Search for the cell housing the specified text and yield its (X, Y) center coordinate. 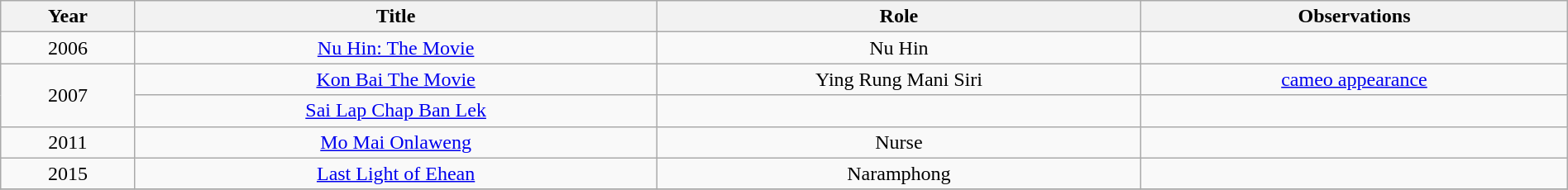
Nu Hin (899, 48)
Sai Lap Chap Ban Lek (395, 111)
Last Light of Ehean (395, 173)
Kon Bai The Movie (395, 79)
Role (899, 17)
Mo Mai Onlaweng (395, 142)
Ying Rung Mani Siri (899, 79)
Naramphong (899, 173)
Title (395, 17)
2011 (68, 142)
cameo appearance (1355, 79)
2015 (68, 173)
2006 (68, 48)
Observations (1355, 17)
Nurse (899, 142)
2007 (68, 95)
Nu Hin: The Movie (395, 48)
Year (68, 17)
